Determine the [x, y] coordinate at the center of the cell enclosing the given text.  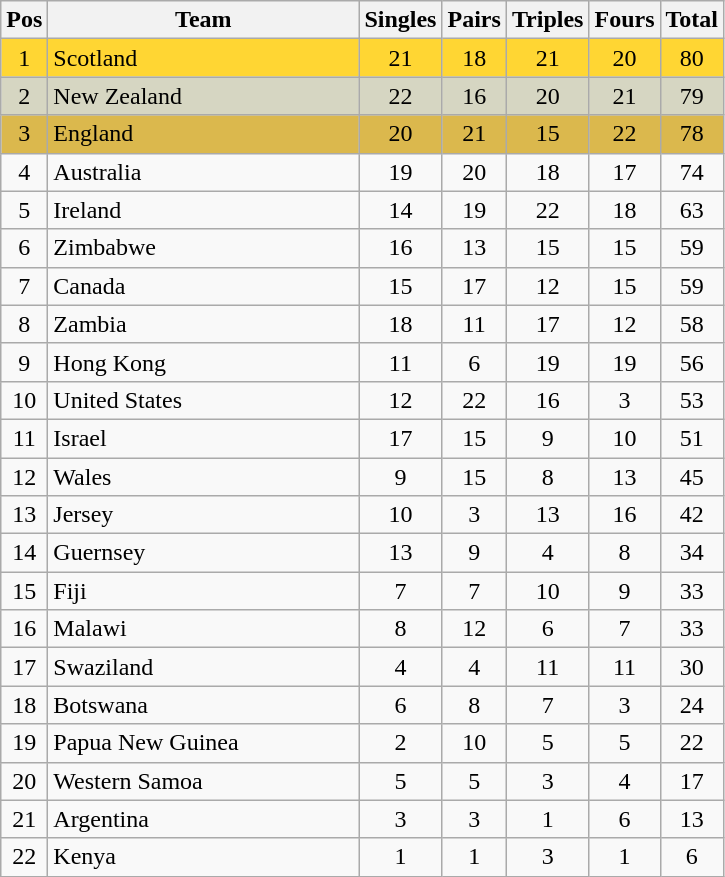
Scotland [204, 58]
Zambia [204, 324]
Botswana [204, 705]
56 [692, 362]
Hong Kong [204, 362]
Israel [204, 438]
30 [692, 667]
79 [692, 96]
Argentina [204, 819]
Fours [624, 20]
Pairs [474, 20]
Canada [204, 286]
Swaziland [204, 667]
63 [692, 210]
New Zealand [204, 96]
58 [692, 324]
England [204, 134]
74 [692, 172]
24 [692, 705]
Jersey [204, 515]
Wales [204, 477]
Papua New Guinea [204, 743]
42 [692, 515]
Guernsey [204, 553]
51 [692, 438]
Total [692, 20]
53 [692, 400]
United States [204, 400]
Team [204, 20]
Malawi [204, 629]
45 [692, 477]
80 [692, 58]
Triples [548, 20]
34 [692, 553]
78 [692, 134]
Kenya [204, 857]
Pos [24, 20]
Australia [204, 172]
Ireland [204, 210]
Singles [400, 20]
Fiji [204, 591]
Zimbabwe [204, 248]
Western Samoa [204, 781]
